Scan for the cell matching the given text and deliver its (X, Y) coordinate at center. 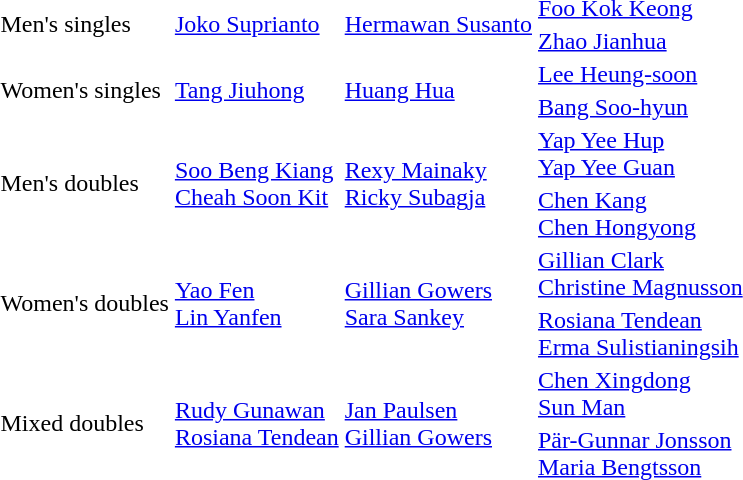
Huang Hua (438, 90)
Gillian Gowers Sara Sankey (438, 304)
Soo Beng Kiang Cheah Soon Kit (256, 184)
Yao Fen Lin Yanfen (256, 304)
Tang Jiuhong (256, 90)
Rexy Mainaky Ricky Subagja (438, 184)
